Output the [X, Y] coordinate of the center of the cell containing the given text.  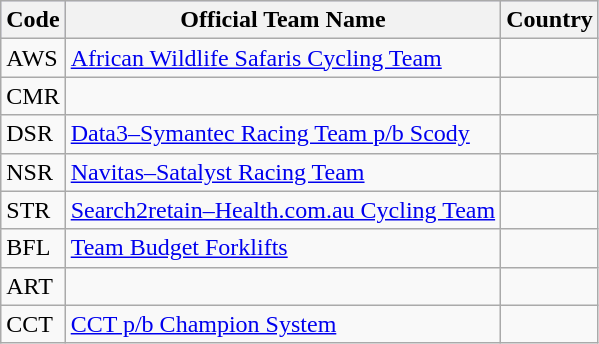
Search2retain–Health.com.au Cycling Team [282, 210]
AWS [33, 58]
Official Team Name [282, 20]
Team Budget Forklifts [282, 248]
CCT [33, 324]
NSR [33, 172]
Country [550, 20]
Navitas–Satalyst Racing Team [282, 172]
STR [33, 210]
Code [33, 20]
African Wildlife Safaris Cycling Team [282, 58]
BFL [33, 248]
DSR [33, 134]
ART [33, 286]
CCT p/b Champion System [282, 324]
Data3–Symantec Racing Team p/b Scody [282, 134]
CMR [33, 96]
